Locate the cell with the specified text and output its (x, y) center coordinate. 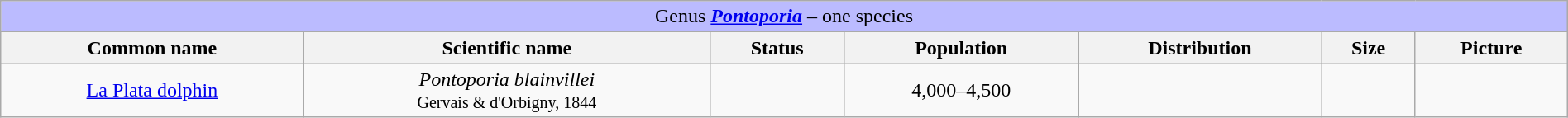
Picture (1491, 48)
Common name (152, 48)
Scientific name (507, 48)
Size (1368, 48)
Status (777, 48)
La Plata dolphin (152, 91)
Pontoporia blainvilleiGervais & d'Orbigny, 1844 (507, 91)
Genus Pontoporia – one species (784, 17)
4,000–4,500 (961, 91)
Distribution (1200, 48)
Population (961, 48)
